Capture the cell that displays the provided text and extract its [X, Y] central coordinate. 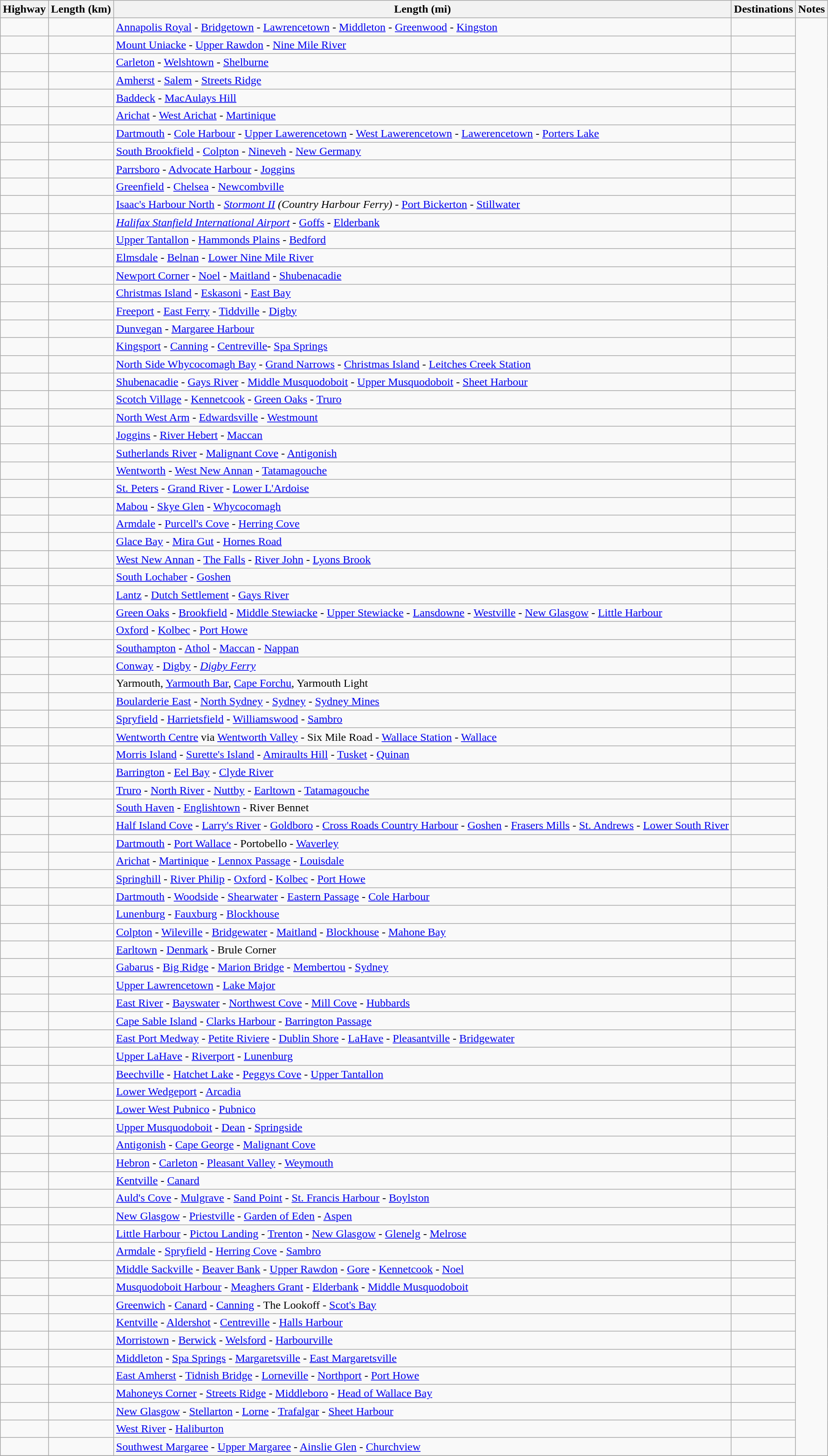
Antigonish - Cape George - Malignant Cove [422, 1145]
Amherst - Salem - Streets Ridge [422, 80]
Half Island Cove - Larry's River - Goldboro - Cross Roads Country Harbour - Goshen - Frasers Mills - St. Andrews - Lower South River [422, 826]
Hebron - Carleton - Pleasant Valley - Weymouth [422, 1163]
Highway [24, 9]
Sutherlands River - Malignant Cove - Antigonish [422, 453]
Freeport - East Ferry - Tiddville - Digby [422, 311]
East Amherst - Tidnish Bridge - Lorneville - Northport - Port Howe [422, 1376]
Armdale - Spryfield - Herring Cove - Sambro [422, 1251]
Kingsport - Canning - Centreville- Spa Springs [422, 346]
Arichat - West Arichat - Martinique [422, 116]
Kentville - Aldershot - Centreville - Halls Harbour [422, 1322]
Dartmouth - Port Wallace - Portobello - Waverley [422, 843]
Morristown - Berwick - Welsford - Harbourville [422, 1340]
Southwest Margaree - Upper Margaree - Ainslie Glen - Churchview [422, 1447]
New Glasgow - Priestville - Garden of Eden - Aspen [422, 1216]
South Lochaber - Goshen [422, 577]
Middleton - Spa Springs - Margaretsville - East Margaretsville [422, 1358]
Truro - North River - Nuttby - Earltown - Tatamagouche [422, 790]
East Port Medway - Petite Riviere - Dublin Shore - LaHave - Pleasantville - Bridgewater [422, 1038]
Upper Tantallon - Hammonds Plains - Bedford [422, 240]
Armdale - Purcell's Cove - Herring Cove [422, 524]
North West Arm - Edwardsville - Westmount [422, 417]
Greenwich - Canard - Canning - The Lookoff - Scot's Bay [422, 1304]
Upper Musquodoboit - Dean - Springside [422, 1127]
Gabarus - Big Ridge - Marion Bridge - Membertou - Sydney [422, 967]
East River - Bayswater - Northwest Cove - Mill Cove - Hubbards [422, 1003]
Auld's Cove - Mulgrave - Sand Point - St. Francis Harbour - Boylston [422, 1198]
Newport Corner - Noel - Maitland - Shubenacadie [422, 276]
Cape Sable Island - Clarks Harbour - Barrington Passage [422, 1021]
Length (km) [81, 9]
Lower Wedgeport - Arcadia [422, 1092]
Arichat - Martinique - Lennox Passage - Louisdale [422, 861]
Beechville - Hatchet Lake - Peggys Cove - Upper Tantallon [422, 1074]
Isaac's Harbour North - Stormont II (Country Harbour Ferry) - Port Bickerton - Stillwater [422, 204]
Greenfield - Chelsea - Newcombville [422, 186]
Notes [812, 9]
Upper Lawrencetown - Lake Major [422, 985]
Lunenburg - Fauxburg - Blockhouse [422, 914]
South Brookfield - Colpton - Nineveh - New Germany [422, 151]
Musquodoboit Harbour - Meaghers Grant - Elderbank - Middle Musquodoboit [422, 1287]
Mount Uniacke - Upper Rawdon - Nine Mile River [422, 45]
Southampton - Athol - Maccan - Nappan [422, 648]
Elmsdale - Belnan - Lower Nine Mile River [422, 258]
Baddeck - MacAulays Hill [422, 98]
Oxford - Kolbec - Port Howe [422, 630]
Mahoneys Corner - Streets Ridge - Middleboro - Head of Wallace Bay [422, 1394]
Boularderie East - North Sydney - Sydney - Sydney Mines [422, 701]
Barrington - Eel Bay - Clyde River [422, 772]
St. Peters - Grand River - Lower L'Ardoise [422, 488]
Upper LaHave - Riverport - Lunenburg [422, 1056]
Lower West Pubnico - Pubnico [422, 1110]
South Haven - Englishtown - River Bennet [422, 808]
Dartmouth - Cole Harbour - Upper Lawerencetown - West Lawerencetown - Lawerencetown - Porters Lake [422, 133]
Wentworth Centre via Wentworth Valley - Six Mile Road - Wallace Station - Wallace [422, 737]
Conway - Digby - Digby Ferry [422, 666]
Length (mi) [422, 9]
West River - Haliburton [422, 1429]
Colpton - Wileville - Bridgewater - Maitland - Blockhouse - Mahone Bay [422, 932]
Christmas Island - Eskasoni - East Bay [422, 293]
West New Annan - The Falls - River John - Lyons Brook [422, 559]
Earltown - Denmark - Brule Corner [422, 950]
North Side Whycocomagh Bay - Grand Narrows - Christmas Island - Leitches Creek Station [422, 364]
Lantz - Dutch Settlement - Gays River [422, 595]
Wentworth - West New Annan - Tatamagouche [422, 470]
Annapolis Royal - Bridgetown - Lawrencetown - Middleton - Greenwood - Kingston [422, 27]
Glace Bay - Mira Gut - Hornes Road [422, 542]
Middle Sackville - Beaver Bank - Upper Rawdon - Gore - Kennetcook - Noel [422, 1269]
Mabou - Skye Glen - Whycocomagh [422, 506]
Shubenacadie - Gays River - Middle Musquodoboit - Upper Musquodoboit - Sheet Harbour [422, 382]
Carleton - Welshtown - Shelburne [422, 62]
Springhill - River Philip - Oxford - Kolbec - Port Howe [422, 879]
Yarmouth, Yarmouth Bar, Cape Forchu, Yarmouth Light [422, 683]
Destinations [764, 9]
Morris Island - Surette's Island - Amiraults Hill - Tusket - Quinan [422, 754]
Kentville - Canard [422, 1180]
Spryfield - Harrietsfield - Williamswood - Sambro [422, 719]
Dartmouth - Woodside - Shearwater - Eastern Passage - Cole Harbour [422, 897]
Halifax Stanfield International Airport - Goffs - Elderbank [422, 222]
Green Oaks - Brookfield - Middle Stewiacke - Upper Stewiacke - Lansdowne - Westville - New Glasgow - Little Harbour [422, 613]
Scotch Village - Kennetcook - Green Oaks - Truro [422, 400]
Little Harbour - Pictou Landing - Trenton - New Glasgow - Glenelg - Melrose [422, 1234]
Dunvegan - Margaree Harbour [422, 329]
New Glasgow - Stellarton - Lorne - Trafalgar - Sheet Harbour [422, 1411]
Parrsboro - Advocate Harbour - Joggins [422, 169]
Joggins - River Hebert - Maccan [422, 435]
